Determine the (X, Y) coordinate at the center of the cell enclosing the given text.  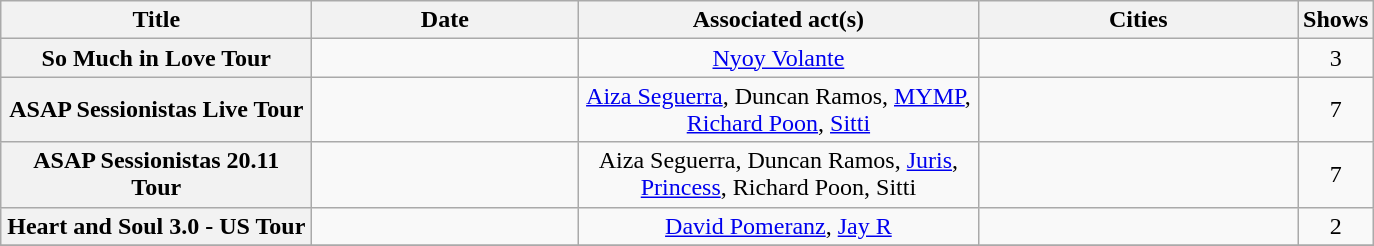
Title (156, 20)
ASAP Sessionistas Live Tour (156, 110)
So Much in Love Tour (156, 58)
Associated act(s) (778, 20)
Nyoy Volante (778, 58)
Heart and Soul 3.0 - US Tour (156, 226)
David Pomeranz, Jay R (778, 226)
ASAP Sessionistas 20.11 Tour (156, 174)
Aiza Seguerra, Duncan Ramos, MYMP, Richard Poon, Sitti (778, 110)
2 (1336, 226)
Aiza Seguerra, Duncan Ramos, Juris, Princess, Richard Poon, Sitti (778, 174)
Date (445, 20)
Shows (1336, 20)
3 (1336, 58)
Cities (1138, 20)
